Return [x, y] of the center of cell containing provided text 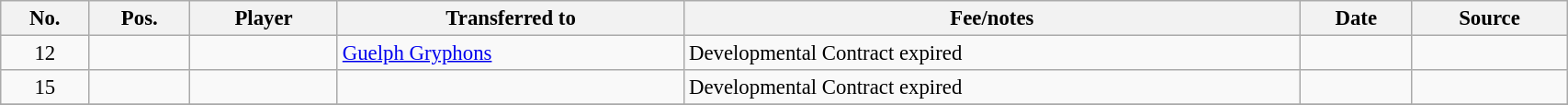
12 [45, 53]
15 [45, 87]
Pos. [140, 18]
Date [1356, 18]
No. [45, 18]
Guelph Gryphons [511, 53]
Player [265, 18]
Fee/notes [992, 18]
Transferred to [511, 18]
Source [1489, 18]
